Output the (X, Y) coordinate of the center of the cell containing the given text.  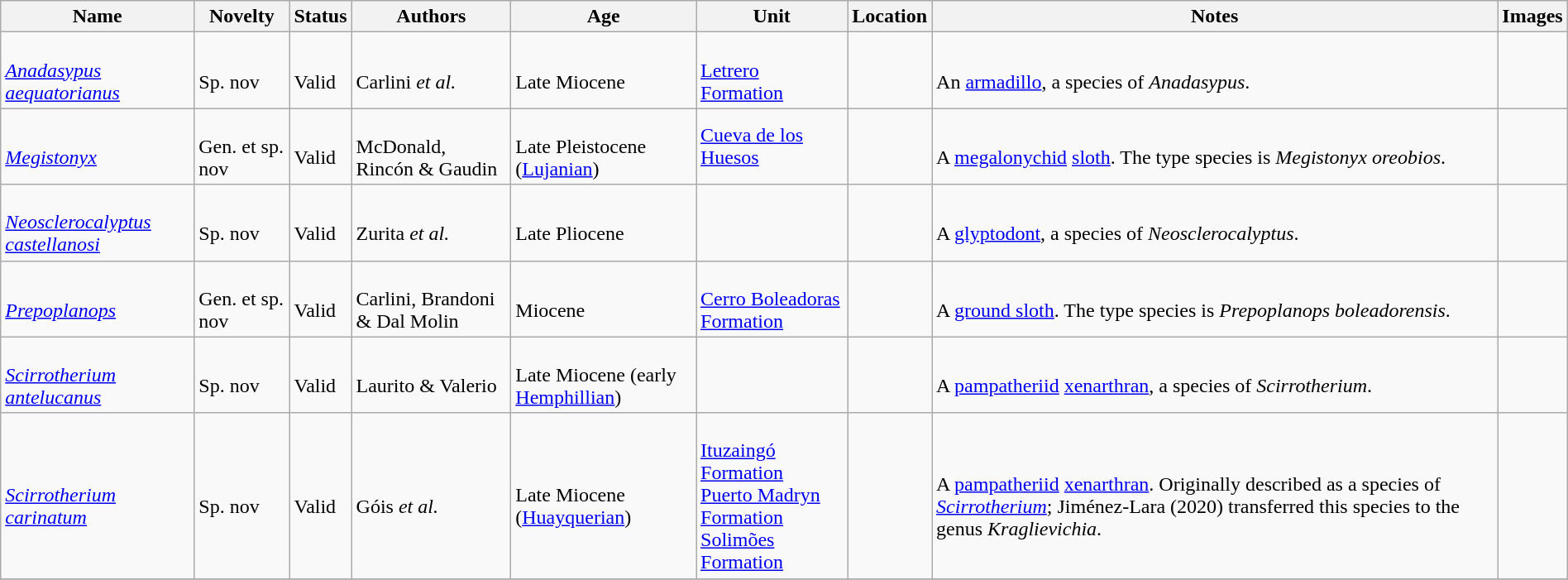
A megalonychid sloth. The type species is Megistonyx oreobios. (1215, 146)
Prepoplanops (98, 299)
Status (321, 17)
Letrero Formation (772, 70)
Late Pleistocene (Lujanian) (604, 146)
Zurita et al. (432, 223)
McDonald, Rincón & Gaudin (432, 146)
Miocene (604, 299)
A pampatheriid xenarthran, a species of Scirrotherium. (1215, 375)
Unit (772, 17)
Late Miocene (604, 70)
Name (98, 17)
Notes (1215, 17)
Late Pliocene (604, 223)
Megistonyx (98, 146)
Góis et al. (432, 496)
Scirrotherium antelucanus (98, 375)
Images (1532, 17)
Novelty (241, 17)
Anadasypus aequatorianus (98, 70)
Late Miocene (Huayquerian) (604, 496)
Neosclerocalyptus castellanosi (98, 223)
Late Miocene (early Hemphillian) (604, 375)
Carlini, Brandoni & Dal Molin (432, 299)
A ground sloth. The type species is Prepoplanops boleadorensis. (1215, 299)
A glyptodont, a species of Neosclerocalyptus. (1215, 223)
Location (890, 17)
Laurito & Valerio (432, 375)
Cerro Boleadoras Formation (772, 299)
Scirrotherium carinatum (98, 496)
An armadillo, a species of Anadasypus. (1215, 70)
Ituzaingó Formation Puerto Madryn Formation Solimões Formation (772, 496)
Carlini et al. (432, 70)
Age (604, 17)
Cueva de los Huesos (772, 146)
Authors (432, 17)
